Search for the cell housing the specified text and yield its (x, y) center coordinate. 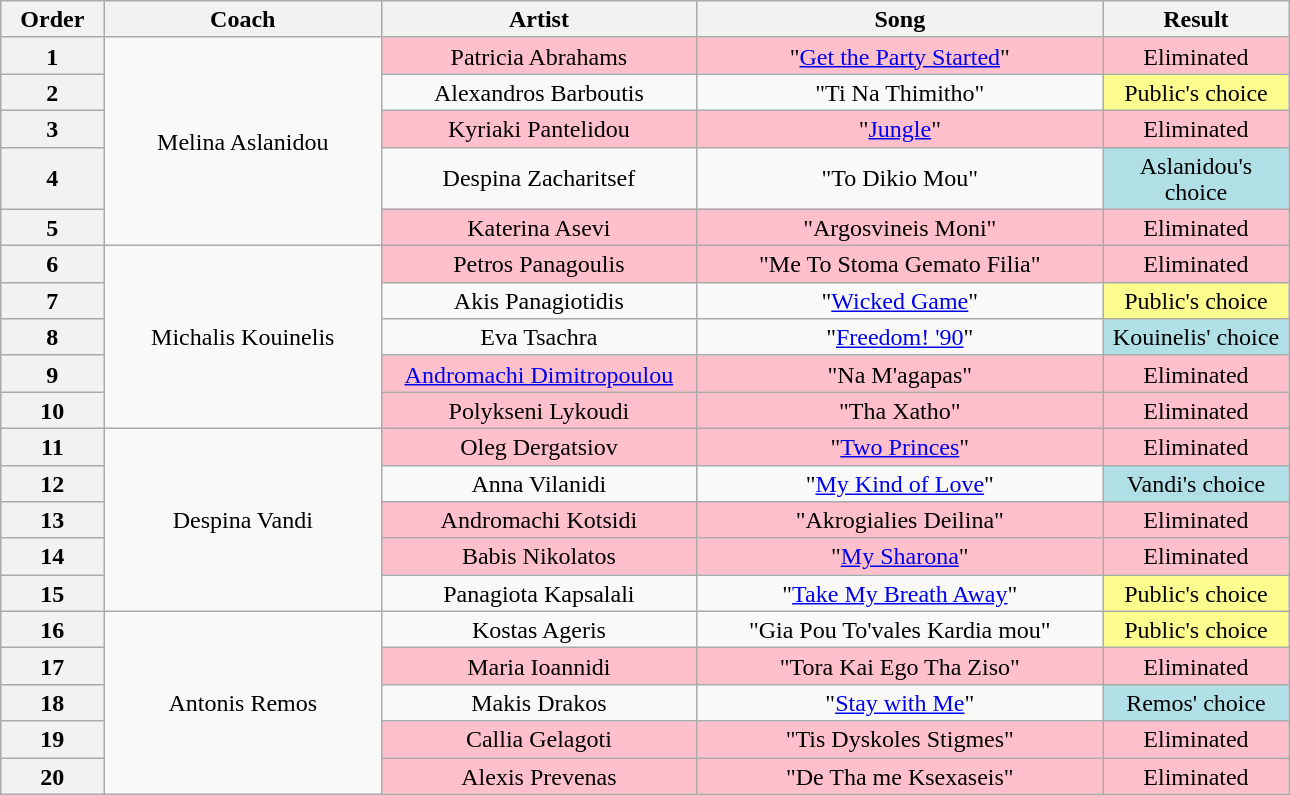
Michalis Kouinelis (243, 338)
17 (52, 666)
"Freedom! '90" (900, 338)
Andromachi Dimitropoulou (540, 374)
"Get the Party Started" (900, 56)
20 (52, 776)
3 (52, 128)
"Take My Breath Away" (900, 594)
Artist (540, 20)
Alexis Prevenas (540, 776)
"Tora Kai Ego Tha Ziso" (900, 666)
Panagiota Kapsalali (540, 594)
"Tis Dyskoles Stigmes" (900, 740)
7 (52, 300)
19 (52, 740)
Akis Panagiotidis (540, 300)
"De Tha me Ksexaseis" (900, 776)
Order (52, 20)
"Akrogialies Deilina" (900, 520)
Maria Ioannidi (540, 666)
Kouinelis' choice (1196, 338)
Andromachi Kotsidi (540, 520)
"Na M'agapas" (900, 374)
1 (52, 56)
"Me To Stoma Gemato Filia" (900, 264)
Result (1196, 20)
Makis Drakos (540, 702)
"Ti Na Thimitho" (900, 92)
Melina Aslanidou (243, 141)
9 (52, 374)
Alexandros Barboutis (540, 92)
4 (52, 178)
"Jungle" (900, 128)
Polykseni Lykoudi (540, 410)
6 (52, 264)
"Stay with Me" (900, 702)
Aslanidou's choice (1196, 178)
Despina Zacharitsef (540, 178)
15 (52, 594)
"Gia Pou To'vales Kardia mou" (900, 630)
Remos' choice (1196, 702)
Antonis Remos (243, 702)
Vandi's choice (1196, 484)
Coach (243, 20)
"Tha Xatho" (900, 410)
Oleg Dergatsiov (540, 446)
2 (52, 92)
Anna Vilanidi (540, 484)
Eva Tsachra (540, 338)
Katerina Asevi (540, 228)
5 (52, 228)
Despina Vandi (243, 520)
11 (52, 446)
"My Sharona" (900, 556)
Callia Gelagoti (540, 740)
13 (52, 520)
12 (52, 484)
"To Dikio Mou" (900, 178)
8 (52, 338)
18 (52, 702)
Patricia Abrahams (540, 56)
Song (900, 20)
Babis Nikolatos (540, 556)
14 (52, 556)
Petros Panagoulis (540, 264)
"Argosvineis Moni" (900, 228)
"Two Princes" (900, 446)
Kostas Ageris (540, 630)
"My Kind of Love" (900, 484)
Kyriaki Pantelidou (540, 128)
16 (52, 630)
"Wicked Game" (900, 300)
10 (52, 410)
